Return the [X, Y] coordinate for the center point of the cell that contains the specified text.  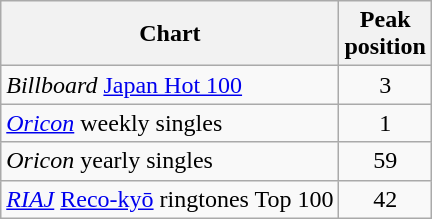
59 [385, 161]
RIAJ Reco-kyō ringtones Top 100 [170, 199]
Peakposition [385, 34]
Billboard Japan Hot 100 [170, 85]
42 [385, 199]
Chart [170, 34]
Oricon yearly singles [170, 161]
Oricon weekly singles [170, 123]
1 [385, 123]
3 [385, 85]
